Return the [X, Y] coordinate for the center point of the cell that contains the specified text.  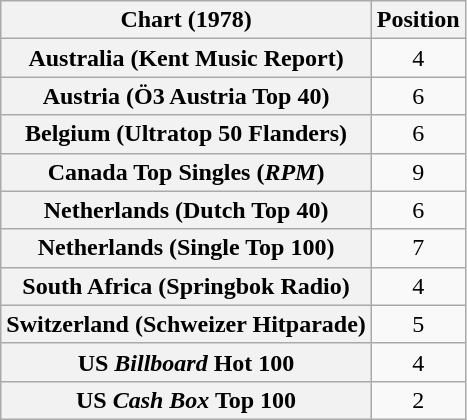
Netherlands (Single Top 100) [186, 248]
Australia (Kent Music Report) [186, 58]
Switzerland (Schweizer Hitparade) [186, 324]
Canada Top Singles (RPM) [186, 172]
Position [418, 20]
US Cash Box Top 100 [186, 400]
Austria (Ö3 Austria Top 40) [186, 96]
7 [418, 248]
Belgium (Ultratop 50 Flanders) [186, 134]
Chart (1978) [186, 20]
2 [418, 400]
South Africa (Springbok Radio) [186, 286]
US Billboard Hot 100 [186, 362]
9 [418, 172]
Netherlands (Dutch Top 40) [186, 210]
5 [418, 324]
